Return the (x, y) coordinate for the center point of the cell that contains the specified text.  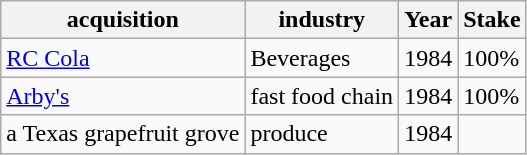
a Texas grapefruit grove (123, 134)
Year (428, 20)
acquisition (123, 20)
industry (322, 20)
fast food chain (322, 96)
Beverages (322, 58)
produce (322, 134)
RC Cola (123, 58)
Arby's (123, 96)
Stake (492, 20)
